Search for the cell housing the specified text and yield its [X, Y] center coordinate. 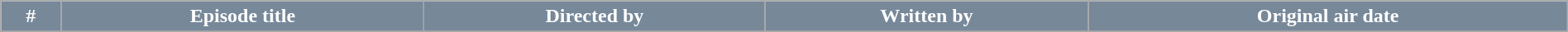
# [31, 16]
Original air date [1328, 16]
Written by [926, 16]
Episode title [243, 16]
Directed by [595, 16]
